For the text-containing cell, return its midpoint in [x, y] coordinate format. 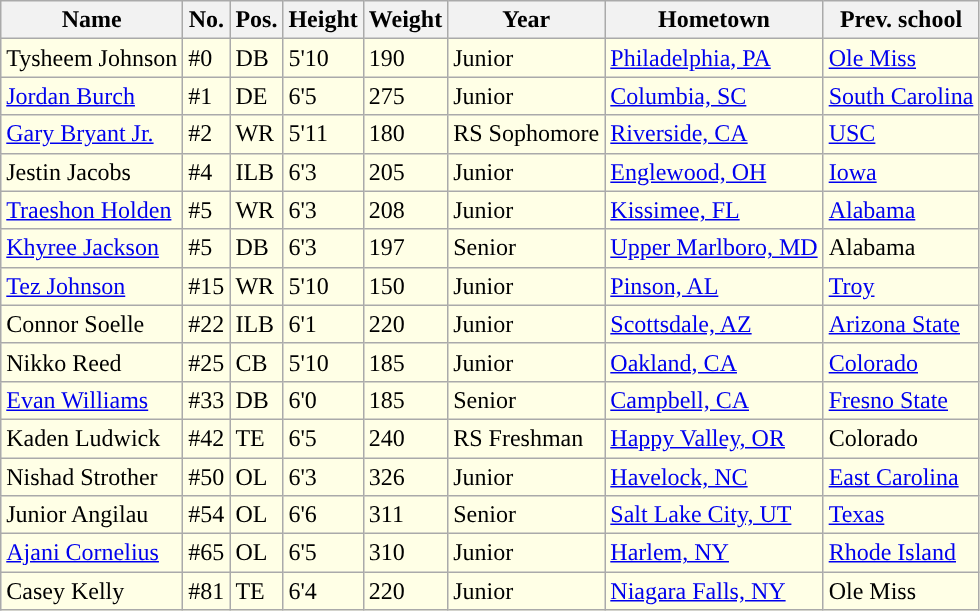
RS Freshman [526, 438]
Texas [901, 515]
Jordan Burch [92, 96]
6'4 [323, 591]
#0 [206, 58]
Riverside, CA [714, 134]
Evan Williams [92, 400]
Oakland, CA [714, 362]
Englewood, OH [714, 172]
#42 [206, 438]
East Carolina [901, 477]
311 [405, 515]
Height [323, 20]
Columbia, SC [714, 96]
Ajani Cornelius [92, 553]
RS Sophomore [526, 134]
South Carolina [901, 96]
Khyree Jackson [92, 248]
Campbell, CA [714, 400]
Nishad Strother [92, 477]
Harlem, NY [714, 553]
Happy Valley, OR [714, 438]
#4 [206, 172]
Pinson, AL [714, 286]
205 [405, 172]
Rhode Island [901, 553]
Scottsdale, AZ [714, 324]
197 [405, 248]
Name [92, 20]
Philadelphia, PA [714, 58]
USC [901, 134]
190 [405, 58]
5'11 [323, 134]
Gary Bryant Jr. [92, 134]
#1 [206, 96]
Hometown [714, 20]
150 [405, 286]
240 [405, 438]
310 [405, 553]
Arizona State [901, 324]
Iowa [901, 172]
Pos. [256, 20]
326 [405, 477]
6'1 [323, 324]
CB [256, 362]
Weight [405, 20]
Connor Soelle [92, 324]
Year [526, 20]
Fresno State [901, 400]
6'6 [323, 515]
Havelock, NC [714, 477]
Prev. school [901, 20]
Jestin Jacobs [92, 172]
6'0 [323, 400]
Tez Johnson [92, 286]
#25 [206, 362]
Upper Marlboro, MD [714, 248]
#65 [206, 553]
Salt Lake City, UT [714, 515]
Niagara Falls, NY [714, 591]
Junior Angilau [92, 515]
#81 [206, 591]
DE [256, 96]
Nikko Reed [92, 362]
#2 [206, 134]
Casey Kelly [92, 591]
#33 [206, 400]
275 [405, 96]
#54 [206, 515]
No. [206, 20]
Kaden Ludwick [92, 438]
#22 [206, 324]
Tysheem Johnson [92, 58]
Traeshon Holden [92, 210]
Kissimee, FL [714, 210]
Troy [901, 286]
180 [405, 134]
#50 [206, 477]
208 [405, 210]
#15 [206, 286]
